Provide the [x, y] coordinate of the cell's center where the given text is located.  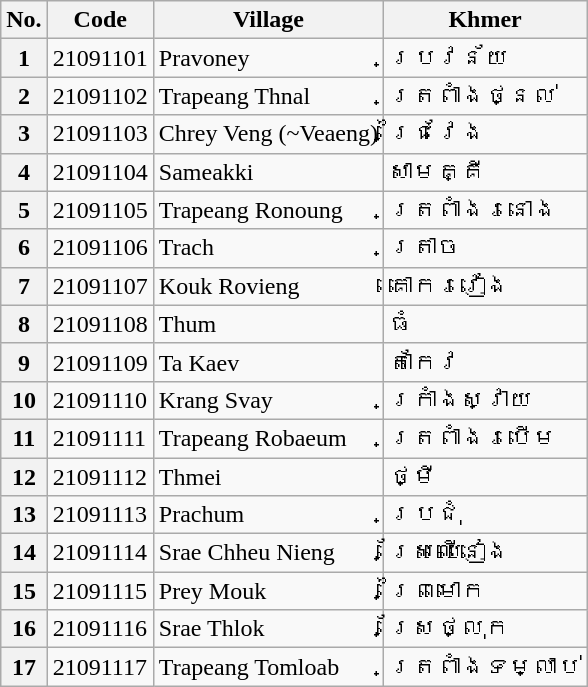
2 [24, 96]
21091111 [100, 438]
Pravoney [268, 58]
Ta Kaev [268, 362]
ក្រាំងស្វាយ [486, 400]
21091116 [100, 629]
21091112 [100, 477]
14 [24, 553]
ស្រែឈើនៀង [486, 553]
Trapeang Robaeum [268, 438]
សាមគ្គី [486, 172]
Thum [268, 324]
11 [24, 438]
Chrey Veng (~Veaeng) [268, 134]
Thmei [268, 477]
21091106 [100, 248]
4 [24, 172]
Srae Chheu Nieng [268, 553]
Srae Thlok [268, 629]
Trapeang Tomloab [268, 667]
ថ្មី [486, 477]
ប្រវន័យ [486, 58]
13 [24, 515]
10 [24, 400]
1 [24, 58]
21091104 [100, 172]
ធំ [486, 324]
21091115 [100, 591]
21091117 [100, 667]
No. [24, 20]
5 [24, 210]
ជ្រៃវែង [486, 134]
17 [24, 667]
21091102 [100, 96]
ត្រពាំងរនោង [486, 210]
8 [24, 324]
Trapeang Thnal [268, 96]
9 [24, 362]
3 [24, 134]
Khmer [486, 20]
15 [24, 591]
ស្រែថ្លុក [486, 629]
21091103 [100, 134]
21091107 [100, 286]
Code [100, 20]
Village [268, 20]
7 [24, 286]
ប្រជុំ [486, 515]
គោករវៀង [486, 286]
Prey Mouk [268, 591]
តាកែវ [486, 362]
Krang Svay [268, 400]
Prachum [268, 515]
21091105 [100, 210]
16 [24, 629]
ត្រពាំងរបើម [486, 438]
21091109 [100, 362]
Kouk Rovieng [268, 286]
21091113 [100, 515]
21091108 [100, 324]
ព្រៃមោក [486, 591]
21091101 [100, 58]
ត្រាច [486, 248]
12 [24, 477]
Trach [268, 248]
ត្រពាំងថ្នល់ [486, 96]
Sameakki [268, 172]
6 [24, 248]
21091110 [100, 400]
ត្រពាំងទម្លាប់ [486, 667]
21091114 [100, 553]
Trapeang Ronoung [268, 210]
